Provide the (X, Y) coordinate of the cell's center where the given text is located.  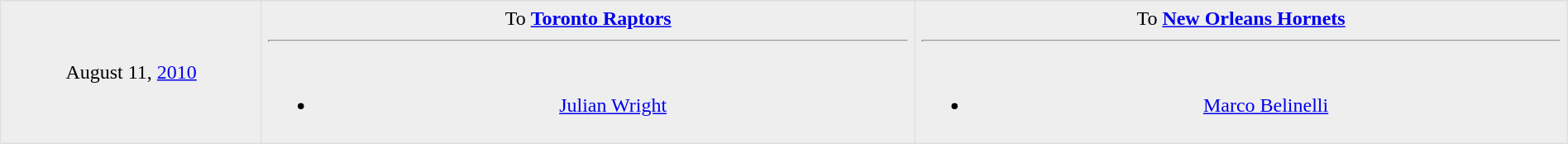
To New Orleans Hornets Marco Belinelli (1241, 72)
To Toronto Raptors Julian Wright (587, 72)
August 11, 2010 (131, 72)
